Provide the [X, Y] coordinate of the cell's center where the given text is located.  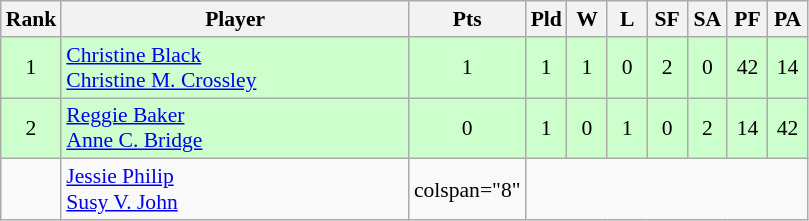
Pld [546, 19]
colspan="8" [468, 190]
SA [707, 19]
Player [235, 19]
SF [667, 19]
PF [747, 19]
Reggie Baker Anne C. Bridge [235, 128]
L [627, 19]
Jessie Philip Susy V. John [235, 190]
Rank [32, 19]
PA [788, 19]
Christine Black Christine M. Crossley [235, 68]
W [587, 19]
Pts [468, 19]
